Scan for the cell matching the given text and deliver its [X, Y] coordinate at center. 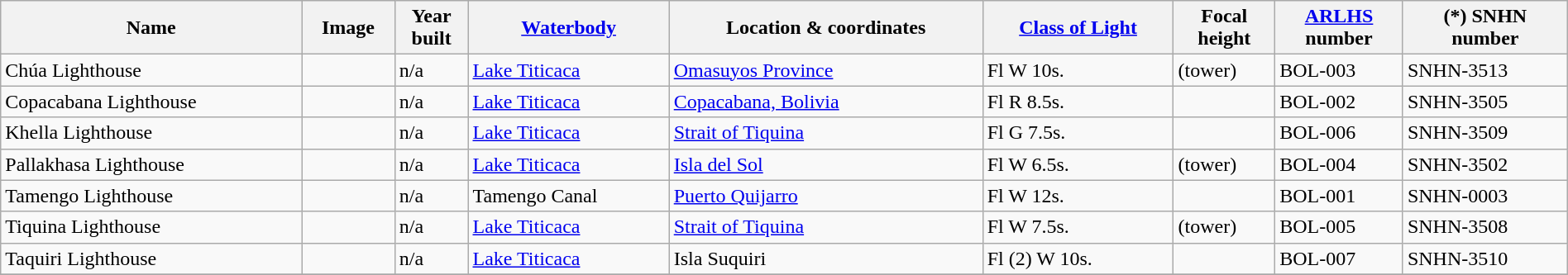
Fl R 8.5s. [1078, 102]
SNHN-3508 [1485, 227]
SNHN-3509 [1485, 133]
Taquiri Lighthouse [151, 258]
Name [151, 28]
Tamengo Canal [569, 196]
SNHN-3505 [1485, 102]
SNHN-3502 [1485, 164]
Image [349, 28]
BOL-004 [1340, 164]
Khella Lighthouse [151, 133]
SNHN-3510 [1485, 258]
Copacabana Lighthouse [151, 102]
Puerto Quijarro [825, 196]
BOL-003 [1340, 70]
ARLHSnumber [1340, 28]
Omasuyos Province [825, 70]
Location & coordinates [825, 28]
Fl W 12s. [1078, 196]
SNHN-3513 [1485, 70]
Fl (2) W 10s. [1078, 258]
BOL-005 [1340, 227]
Tiquina Lighthouse [151, 227]
Tamengo Lighthouse [151, 196]
Focalheight [1224, 28]
Class of Light [1078, 28]
BOL-001 [1340, 196]
Chúa Lighthouse [151, 70]
Copacabana, Bolivia [825, 102]
Pallakhasa Lighthouse [151, 164]
(*) SNHN number [1485, 28]
BOL-002 [1340, 102]
Waterbody [569, 28]
Isla del Sol [825, 164]
SNHN-0003 [1485, 196]
Yearbuilt [432, 28]
Isla Suquiri [825, 258]
Fl G 7.5s. [1078, 133]
Fl W 10s. [1078, 70]
BOL-006 [1340, 133]
Fl W 7.5s. [1078, 227]
BOL-007 [1340, 258]
Fl W 6.5s. [1078, 164]
